Capture the cell that displays the provided text and extract its [X, Y] central coordinate. 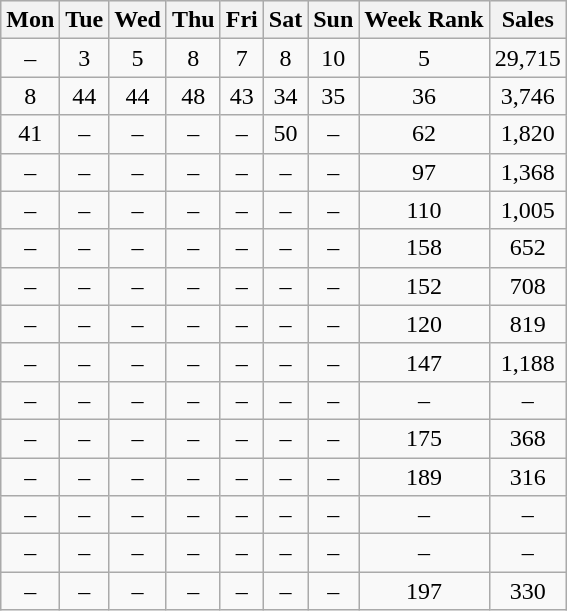
Week Rank [424, 20]
147 [424, 362]
43 [242, 96]
Sat [285, 20]
1,188 [528, 362]
Thu [193, 20]
1,368 [528, 172]
316 [528, 477]
652 [528, 248]
62 [424, 134]
197 [424, 591]
50 [285, 134]
708 [528, 286]
29,715 [528, 58]
120 [424, 324]
189 [424, 477]
36 [424, 96]
1,005 [528, 210]
3 [84, 58]
Tue [84, 20]
Wed [138, 20]
41 [30, 134]
48 [193, 96]
Sun [334, 20]
35 [334, 96]
34 [285, 96]
819 [528, 324]
Fri [242, 20]
368 [528, 438]
3,746 [528, 96]
Mon [30, 20]
1,820 [528, 134]
97 [424, 172]
158 [424, 248]
110 [424, 210]
330 [528, 591]
7 [242, 58]
10 [334, 58]
152 [424, 286]
175 [424, 438]
Sales [528, 20]
